For the text-containing cell, return its midpoint in (x, y) coordinate format. 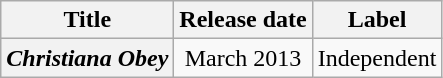
Christiana Obey (88, 58)
March 2013 (243, 58)
Label (377, 20)
Release date (243, 20)
Independent (377, 58)
Title (88, 20)
